Scan for the cell matching the given text and deliver its [x, y] coordinate at center. 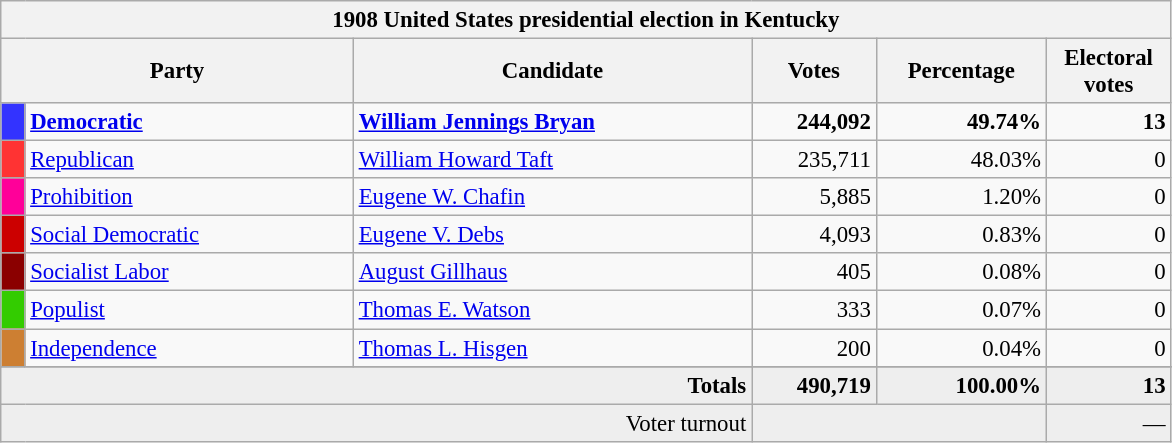
Electoral votes [1108, 72]
333 [814, 310]
Populist [189, 310]
244,092 [814, 122]
Democratic [189, 122]
200 [814, 348]
Eugene W. Chafin [552, 197]
49.74% [961, 122]
0.83% [961, 235]
Thomas E. Watson [552, 310]
Percentage [961, 72]
William Jennings Bryan [552, 122]
48.03% [961, 160]
5,885 [814, 197]
0.04% [961, 348]
1.20% [961, 197]
Socialist Labor [189, 273]
235,711 [814, 160]
1908 United States presidential election in Kentucky [586, 20]
100.00% [961, 385]
405 [814, 273]
490,719 [814, 385]
Thomas L. Hisgen [552, 348]
Prohibition [189, 197]
Social Democratic [189, 235]
Eugene V. Debs [552, 235]
Totals [376, 385]
Votes [814, 72]
August Gillhaus [552, 273]
— [1108, 423]
Candidate [552, 72]
Republican [189, 160]
William Howard Taft [552, 160]
0.07% [961, 310]
Voter turnout [376, 423]
Party [178, 72]
Independence [189, 348]
4,093 [814, 235]
0.08% [961, 273]
